Extract the (x, y) coordinate from the center of the cell holding the provided text.  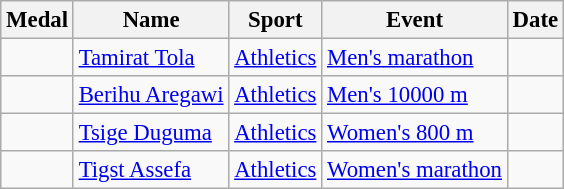
Men's marathon (415, 58)
Medal (38, 20)
Women's marathon (415, 170)
Berihu Aregawi (150, 95)
Sport (276, 20)
Tsige Duguma (150, 133)
Women's 800 m (415, 133)
Tigst Assefa (150, 170)
Date (535, 20)
Event (415, 20)
Name (150, 20)
Tamirat Tola (150, 58)
Men's 10000 m (415, 95)
